From the cell containing the given text, extract its center point as [x, y] coordinate. 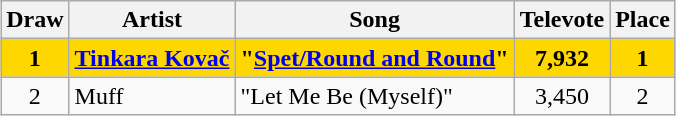
Place [643, 20]
Artist [152, 20]
Tinkara Kovač [152, 58]
Draw [35, 20]
3,450 [562, 96]
Televote [562, 20]
"Spet/Round and Round" [374, 58]
"Let Me Be (Myself)" [374, 96]
7,932 [562, 58]
Song [374, 20]
Muff [152, 96]
